Locate the cell with the specified text and output its (x, y) center coordinate. 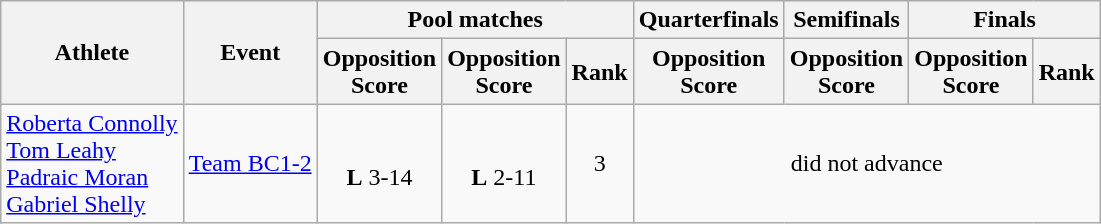
Quarterfinals (708, 20)
Team BC1-2 (250, 164)
Pool matches (475, 20)
L 2-11 (504, 164)
Semifinals (846, 20)
L 3-14 (379, 164)
Finals (1005, 20)
Athlete (92, 52)
Roberta Connolly Tom Leahy Padraic Moran Gabriel Shelly (92, 164)
Event (250, 52)
3 (600, 164)
did not advance (866, 164)
